Scan for the cell matching the given text and deliver its (x, y) coordinate at center. 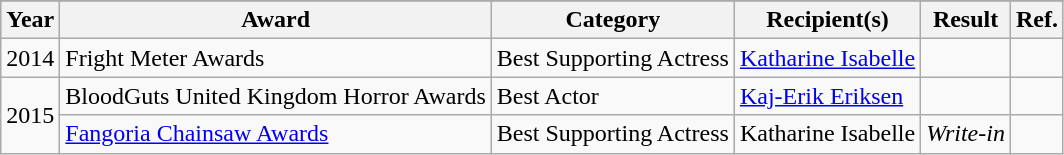
Year (30, 20)
Category (612, 20)
Kaj-Erik Eriksen (827, 96)
Recipient(s) (827, 20)
Ref. (1036, 20)
Fright Meter Awards (276, 58)
Write-in (966, 134)
Award (276, 20)
Best Actor (612, 96)
Result (966, 20)
2015 (30, 115)
2014 (30, 58)
BloodGuts United Kingdom Horror Awards (276, 96)
Fangoria Chainsaw Awards (276, 134)
